Return the (X, Y) coordinate for the center point of the cell that contains the specified text.  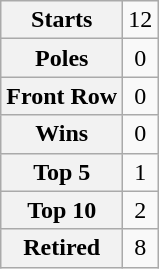
Starts (62, 20)
Top 10 (62, 210)
Poles (62, 58)
Wins (62, 134)
Retired (62, 248)
8 (140, 248)
Top 5 (62, 172)
Front Row (62, 96)
12 (140, 20)
2 (140, 210)
1 (140, 172)
